Capture the cell that displays the provided text and extract its (x, y) central coordinate. 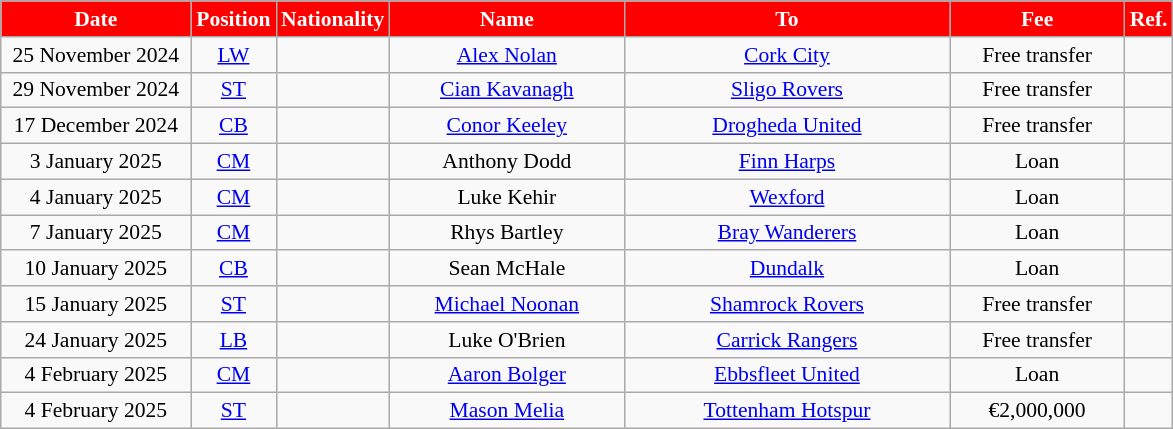
Ebbsfleet United (786, 375)
Tottenham Hotspur (786, 411)
3 January 2025 (96, 162)
Michael Noonan (506, 304)
Cork City (786, 55)
Bray Wanderers (786, 233)
Aaron Bolger (506, 375)
Shamrock Rovers (786, 304)
LW (234, 55)
Wexford (786, 197)
29 November 2024 (96, 90)
LB (234, 340)
17 December 2024 (96, 126)
Luke O'Brien (506, 340)
Position (234, 19)
Alex Nolan (506, 55)
Name (506, 19)
Conor Keeley (506, 126)
Rhys Bartley (506, 233)
To (786, 19)
Cian Kavanagh (506, 90)
Ref. (1149, 19)
Fee (1038, 19)
Anthony Dodd (506, 162)
Drogheda United (786, 126)
Carrick Rangers (786, 340)
15 January 2025 (96, 304)
€2,000,000 (1038, 411)
10 January 2025 (96, 269)
Nationality (332, 19)
Mason Melia (506, 411)
4 January 2025 (96, 197)
7 January 2025 (96, 233)
Finn Harps (786, 162)
Dundalk (786, 269)
25 November 2024 (96, 55)
24 January 2025 (96, 340)
Luke Kehir (506, 197)
Date (96, 19)
Sean McHale (506, 269)
Sligo Rovers (786, 90)
